Identify which cell holds the provided text, then report its (x, y) central coordinate. 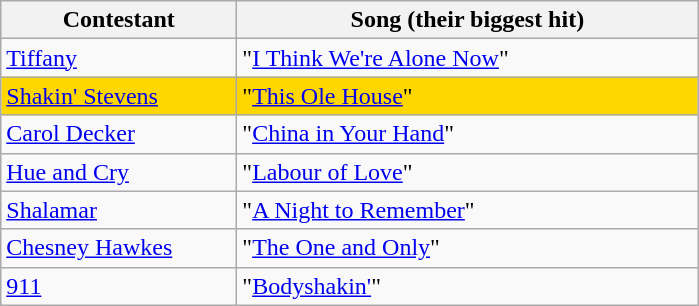
Carol Decker (119, 134)
"I Think We're Alone Now" (468, 58)
911 (119, 286)
Chesney Hawkes (119, 248)
"China in Your Hand" (468, 134)
Song (their biggest hit) (468, 20)
"Bodyshakin'" (468, 286)
Contestant (119, 20)
Shakin' Stevens (119, 96)
"The One and Only" (468, 248)
Hue and Cry (119, 172)
Shalamar (119, 210)
"A Night to Remember" (468, 210)
Tiffany (119, 58)
"This Ole House" (468, 96)
"Labour of Love" (468, 172)
